Detect which cell encompasses the target text, then output its (x, y) center coordinate. 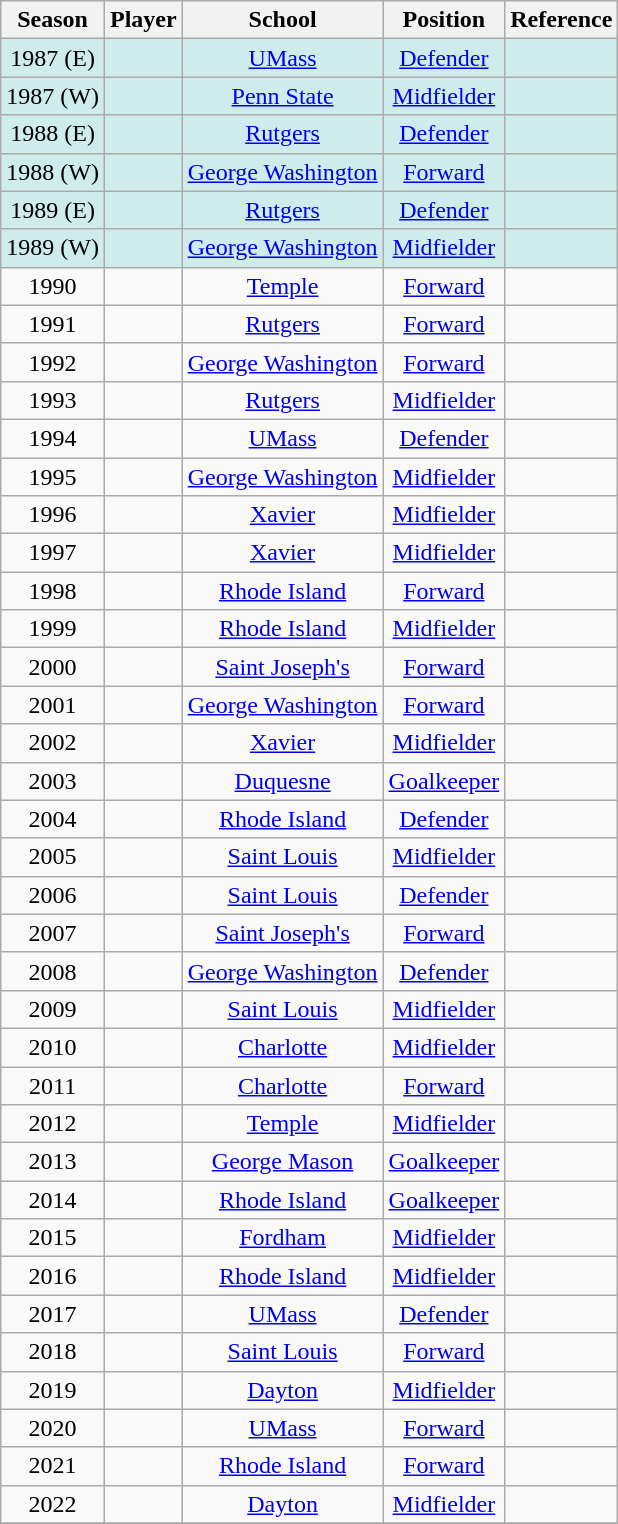
Fordham (282, 1238)
1998 (53, 591)
2005 (53, 857)
1990 (53, 286)
2019 (53, 1390)
1994 (53, 438)
2021 (53, 1466)
2001 (53, 705)
Player (143, 20)
1997 (53, 553)
1988 (E) (53, 134)
Season (53, 20)
Position (444, 20)
1999 (53, 629)
2022 (53, 1504)
2017 (53, 1314)
2012 (53, 1124)
1987 (E) (53, 58)
2015 (53, 1238)
1995 (53, 477)
George Mason (282, 1162)
2007 (53, 933)
2009 (53, 1009)
2018 (53, 1352)
2004 (53, 819)
School (282, 20)
1996 (53, 515)
1993 (53, 400)
2006 (53, 895)
1987 (W) (53, 96)
1989 (E) (53, 210)
2020 (53, 1428)
Reference (562, 20)
Duquesne (282, 781)
2003 (53, 781)
1991 (53, 324)
2014 (53, 1200)
2010 (53, 1047)
2002 (53, 743)
2016 (53, 1276)
1988 (W) (53, 172)
2013 (53, 1162)
1989 (W) (53, 248)
2000 (53, 667)
2011 (53, 1085)
Penn State (282, 96)
1992 (53, 362)
2008 (53, 971)
